Find where the given text appears and provide that cell's center as (X, Y) coordinate. 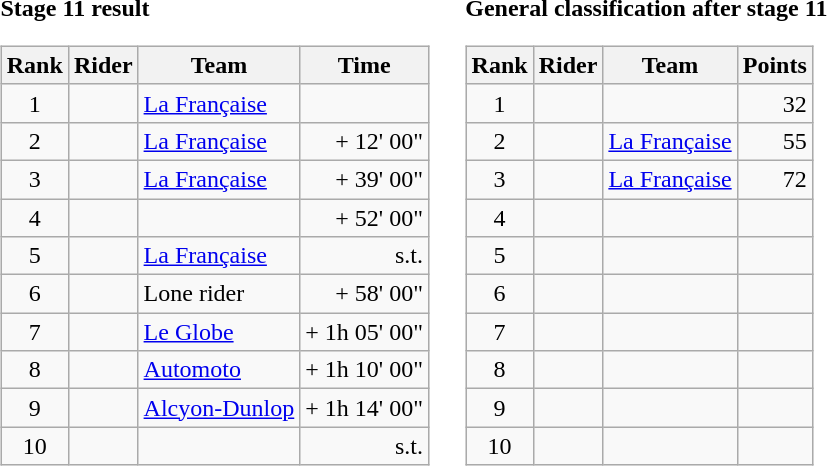
Le Globe (219, 332)
72 (774, 179)
Alcyon-Dunlop (219, 408)
+ 58' 00" (364, 294)
55 (774, 141)
+ 1h 10' 00" (364, 370)
Lone rider (219, 294)
32 (774, 103)
+ 52' 00" (364, 217)
+ 1h 14' 00" (364, 408)
+ 39' 00" (364, 179)
+ 1h 05' 00" (364, 332)
Points (774, 65)
+ 12' 00" (364, 141)
Automoto (219, 370)
Time (364, 65)
